Search for the cell housing the specified text and yield its (x, y) center coordinate. 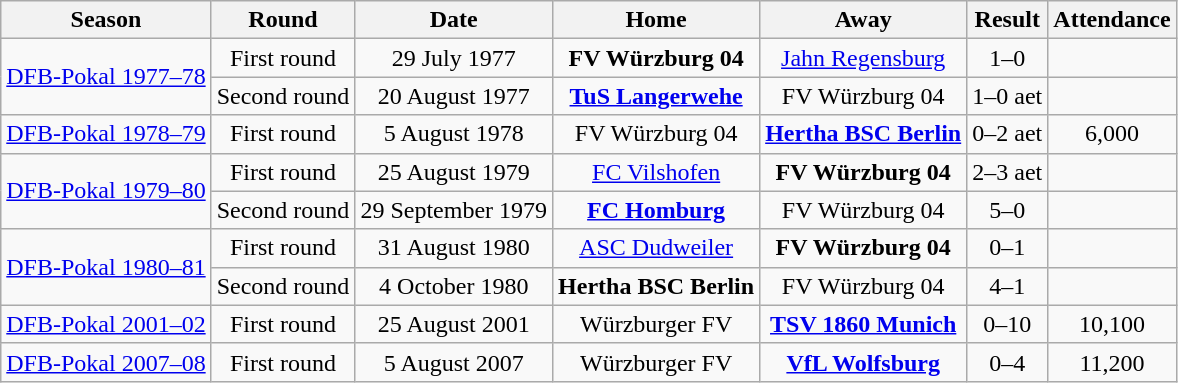
DFB-Pokal 1979–80 (106, 191)
25 August 2001 (454, 324)
Home (656, 20)
31 August 1980 (454, 248)
Season (106, 20)
6,000 (1112, 134)
11,200 (1112, 362)
Result (1008, 20)
DFB-Pokal 1980–81 (106, 267)
1–0 (1008, 58)
Away (864, 20)
0–1 (1008, 248)
0–10 (1008, 324)
TSV 1860 Munich (864, 324)
Attendance (1112, 20)
DFB-Pokal 1978–79 (106, 134)
FC Homburg (656, 210)
10,100 (1112, 324)
Date (454, 20)
Jahn Regensburg (864, 58)
TuS Langerwehe (656, 96)
ASC Dudweiler (656, 248)
Round (283, 20)
DFB-Pokal 1977–78 (106, 77)
5–0 (1008, 210)
4–1 (1008, 286)
DFB-Pokal 2001–02 (106, 324)
4 October 1980 (454, 286)
29 July 1977 (454, 58)
5 August 1978 (454, 134)
0–4 (1008, 362)
1–0 aet (1008, 96)
29 September 1979 (454, 210)
5 August 2007 (454, 362)
VfL Wolfsburg (864, 362)
FC Vilshofen (656, 172)
0–2 aet (1008, 134)
25 August 1979 (454, 172)
DFB-Pokal 2007–08 (106, 362)
2–3 aet (1008, 172)
20 August 1977 (454, 96)
